Return [X, Y] of the center of cell containing provided text 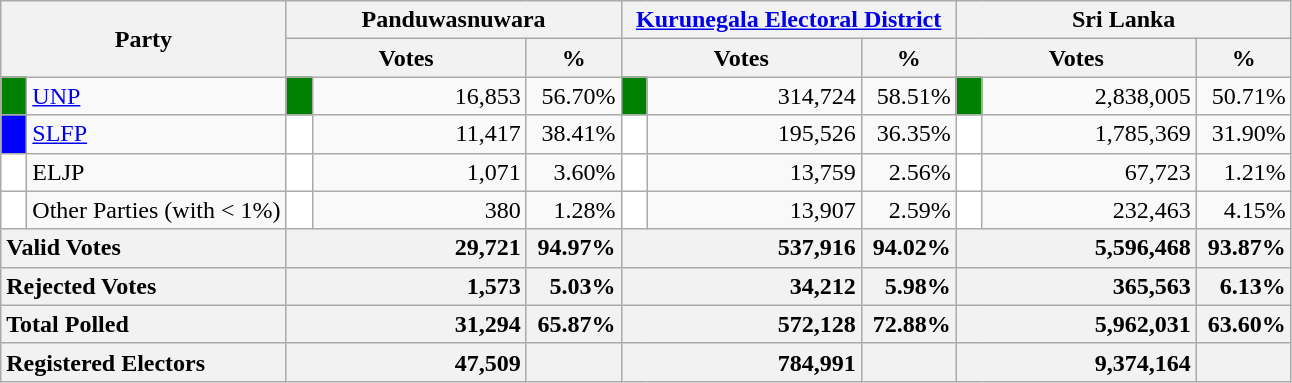
1.21% [1244, 172]
5.98% [908, 286]
572,128 [741, 324]
9,374,164 [1076, 362]
1,573 [406, 286]
1.28% [574, 210]
Panduwasnuwara [454, 20]
13,759 [754, 172]
784,991 [741, 362]
58.51% [908, 96]
65.87% [574, 324]
ELJP [156, 172]
13,907 [754, 210]
67,723 [1089, 172]
Registered Electors [144, 362]
94.02% [908, 248]
Sri Lanka [1124, 20]
16,853 [419, 96]
72.88% [908, 324]
6.13% [1244, 286]
38.41% [574, 134]
34,212 [741, 286]
94.97% [574, 248]
195,526 [754, 134]
36.35% [908, 134]
29,721 [406, 248]
5,962,031 [1076, 324]
2.59% [908, 210]
Kurunegala Electoral District [788, 20]
1,071 [419, 172]
2.56% [908, 172]
Total Polled [144, 324]
Rejected Votes [144, 286]
50.71% [1244, 96]
365,563 [1076, 286]
Other Parties (with < 1%) [156, 210]
5,596,468 [1076, 248]
56.70% [574, 96]
232,463 [1089, 210]
3.60% [574, 172]
11,417 [419, 134]
380 [419, 210]
UNP [156, 96]
SLFP [156, 134]
Valid Votes [144, 248]
314,724 [754, 96]
47,509 [406, 362]
93.87% [1244, 248]
537,916 [741, 248]
2,838,005 [1089, 96]
5.03% [574, 286]
63.60% [1244, 324]
31,294 [406, 324]
31.90% [1244, 134]
4.15% [1244, 210]
1,785,369 [1089, 134]
Party [144, 39]
